For the text-containing cell, return its midpoint in [X, Y] coordinate format. 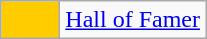
Hall of Famer [133, 20]
